From the cell containing the given text, extract its center point as [x, y] coordinate. 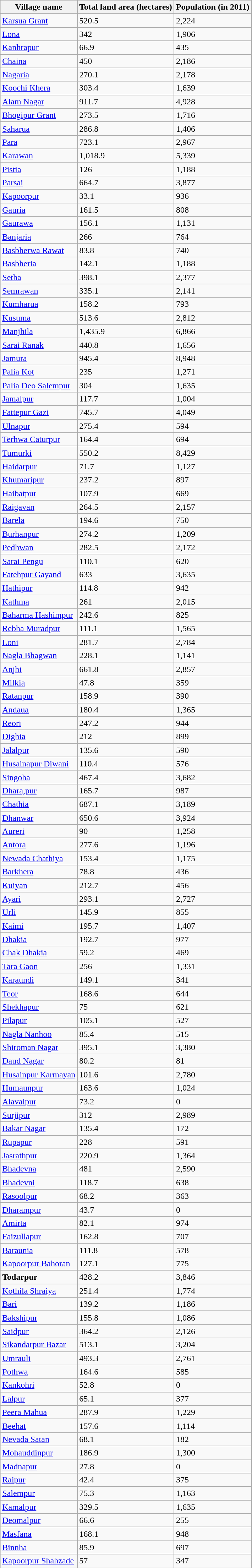
Aureri [39, 831]
513.6 [126, 318]
3,204 [213, 1345]
3,846 [213, 1277]
945.4 [126, 358]
2,989 [213, 1115]
52.8 [126, 1385]
1,300 [213, 1453]
Baraunia [39, 1250]
936 [213, 196]
286.8 [126, 129]
165.7 [126, 791]
576 [213, 764]
1,407 [213, 926]
101.6 [126, 1075]
27.8 [126, 1466]
82.1 [126, 1223]
Jamura [39, 358]
Daud Nagar [39, 1061]
47.8 [126, 683]
Kapoorpur [39, 196]
2,015 [213, 602]
621 [213, 1007]
1,774 [213, 1291]
110.4 [126, 764]
363 [213, 1196]
158.9 [126, 696]
Nagla Bhagwan [39, 656]
Shiroman Nagar [39, 1048]
Kuiyan [39, 885]
105.1 [126, 1020]
Semrawan [39, 291]
168.6 [126, 993]
Bhadevni [39, 1182]
Ulnapur [39, 426]
Para [39, 142]
590 [213, 750]
Reori [39, 723]
Teor [39, 993]
697 [213, 1547]
Loni [39, 642]
255 [213, 1520]
520.5 [126, 21]
1,131 [213, 223]
Population (in 2011) [213, 7]
1,906 [213, 34]
1,086 [213, 1318]
Dighia [39, 737]
Pistia [39, 169]
110.1 [126, 561]
550.2 [126, 453]
127.1 [126, 1264]
669 [213, 493]
436 [213, 872]
Husainapur Diwani [39, 764]
Rasoolpur [39, 1196]
1,656 [213, 345]
186.9 [126, 1453]
68.2 [126, 1196]
2,967 [213, 142]
168.1 [126, 1534]
1,639 [213, 88]
6,866 [213, 331]
694 [213, 439]
158.2 [126, 304]
Dharampur [39, 1209]
73.2 [126, 1102]
Basbheria [39, 264]
Palia Kot [39, 372]
3,380 [213, 1048]
247.2 [126, 723]
Fatehpur Gayand [39, 574]
Karaundi [39, 980]
942 [213, 588]
341 [213, 980]
825 [213, 615]
745.7 [126, 413]
Jamalpur [39, 399]
2,590 [213, 1169]
335.1 [126, 291]
228.1 [126, 656]
Madnapur [39, 1466]
Lalpur [39, 1399]
Pedhwan [39, 547]
Barkhera [39, 872]
435 [213, 48]
Sarai Pengu [39, 561]
57 [126, 1561]
Ratanpur [39, 696]
65.1 [126, 1399]
1,024 [213, 1088]
163.6 [126, 1088]
237.2 [126, 480]
Koochi Khera [39, 88]
42.4 [126, 1480]
Alavalpur [39, 1102]
Kankohri [39, 1385]
Khumaripur [39, 480]
Bhogipur Grant [39, 115]
Sarai Ranak [39, 345]
182 [213, 1439]
2,812 [213, 318]
Andaua [39, 710]
235 [126, 372]
585 [213, 1372]
899 [213, 737]
282.5 [126, 547]
1,365 [213, 710]
5,339 [213, 155]
Kaimi [39, 926]
83.8 [126, 250]
3,189 [213, 804]
2,761 [213, 1358]
Gaurawa [39, 223]
1,186 [213, 1304]
66.6 [126, 1520]
270.1 [126, 75]
293.1 [126, 899]
707 [213, 1236]
Milkia [39, 683]
Rupapur [39, 1142]
467.4 [126, 777]
1,196 [213, 845]
Barela [39, 520]
1,114 [213, 1426]
1,716 [213, 115]
111.1 [126, 629]
Kanhrapur [39, 48]
Umrauli [39, 1358]
Kothila Shraiya [39, 1291]
Village name [39, 7]
Terhwa Caturpur [39, 439]
2,157 [213, 507]
2,857 [213, 669]
Jalalpur [39, 750]
Ayari [39, 899]
180.4 [126, 710]
4,928 [213, 102]
Saharua [39, 129]
156.1 [126, 223]
Nagla Nanhoo [39, 1034]
Bhadevna [39, 1169]
8,948 [213, 358]
793 [213, 304]
855 [213, 912]
1,004 [213, 399]
594 [213, 426]
620 [213, 561]
661.8 [126, 669]
493.3 [126, 1358]
Peera Mahua [39, 1412]
Kathma [39, 602]
111.8 [126, 1250]
135.4 [126, 1129]
Rebha Muradpur [39, 629]
Basbherwa Rawat [39, 250]
Baharma Hashimpur [39, 615]
Masfana [39, 1534]
633 [126, 574]
395.1 [126, 1048]
Fattepur Gazi [39, 413]
469 [213, 953]
3,924 [213, 818]
Kapoorpur Bahoran [39, 1264]
192.7 [126, 939]
256 [126, 966]
261 [126, 602]
578 [213, 1250]
Parsai [39, 183]
66.9 [126, 48]
117.7 [126, 399]
Jasrathpur [39, 1155]
4,049 [213, 413]
8,429 [213, 453]
157.6 [126, 1426]
145.9 [126, 912]
68.1 [126, 1439]
1,271 [213, 372]
Husainpur Karmayan [39, 1075]
481 [126, 1169]
664.7 [126, 183]
764 [213, 237]
Bari [39, 1304]
897 [213, 480]
212.7 [126, 885]
Tumurki [39, 453]
Dhakia [39, 939]
638 [213, 1182]
303.4 [126, 88]
Anjhi [39, 669]
Kamalpur [39, 1507]
Burhanpur [39, 534]
Saidpur [39, 1331]
Mohauddinpur [39, 1453]
Palia Deo Salempur [39, 385]
1,018.9 [126, 155]
3,635 [213, 574]
398.1 [126, 277]
377 [213, 1399]
Chaina [39, 61]
164.4 [126, 439]
687.1 [126, 804]
Antora [39, 845]
275.4 [126, 426]
644 [213, 993]
Bakar Nagar [39, 1129]
1,209 [213, 534]
911.7 [126, 102]
75.3 [126, 1493]
1,565 [213, 629]
Shekhapur [39, 1007]
2,141 [213, 291]
Singoha [39, 777]
304 [126, 385]
161.5 [126, 210]
775 [213, 1264]
2,224 [213, 21]
2,780 [213, 1075]
Newada Chathiya [39, 858]
107.9 [126, 493]
85.4 [126, 1034]
228 [126, 1142]
118.7 [126, 1182]
126 [126, 169]
750 [213, 520]
Chak Dhakia [39, 953]
Karsua Grant [39, 21]
2,377 [213, 277]
Salempur [39, 1493]
Tara Gaon [39, 966]
71.7 [126, 466]
Chathia [39, 804]
Pilapur [39, 1020]
948 [213, 1534]
513.1 [126, 1345]
Urli [39, 912]
287.9 [126, 1412]
2,172 [213, 547]
3,682 [213, 777]
78.8 [126, 872]
139.2 [126, 1304]
364.2 [126, 1331]
2,178 [213, 75]
527 [213, 1020]
808 [213, 210]
329.5 [126, 1507]
Kumharua [39, 304]
242.6 [126, 615]
195.7 [126, 926]
277.6 [126, 845]
194.6 [126, 520]
Dhara,pur [39, 791]
2,784 [213, 642]
172 [213, 1129]
33.1 [126, 196]
274.2 [126, 534]
Deomalpur [39, 1520]
Setha [39, 277]
59.2 [126, 953]
Nagaria [39, 75]
Pothwa [39, 1372]
Sikandarpur Bazar [39, 1345]
162.8 [126, 1236]
591 [213, 1142]
390 [213, 696]
3,877 [213, 183]
75 [126, 1007]
347 [213, 1561]
723.1 [126, 142]
251.4 [126, 1291]
Manjhila [39, 331]
974 [213, 1223]
Raigavan [39, 507]
220.9 [126, 1155]
142.1 [126, 264]
Amirta [39, 1223]
Surjipur [39, 1115]
164.6 [126, 1372]
977 [213, 939]
135.6 [126, 750]
1,406 [213, 129]
1,258 [213, 831]
80.2 [126, 1061]
Gauria [39, 210]
Alam Nagar [39, 102]
740 [213, 250]
Banjaria [39, 237]
1,435.9 [126, 331]
Haidarpur [39, 466]
Haibatpur [39, 493]
Total land area (hectares) [126, 7]
Todarpur [39, 1277]
Humaunpur [39, 1088]
375 [213, 1480]
2,727 [213, 899]
Binnha [39, 1547]
944 [213, 723]
Lona [39, 34]
Dhanwar [39, 818]
1,175 [213, 858]
1,127 [213, 466]
273.5 [126, 115]
85.9 [126, 1547]
1,163 [213, 1493]
281.7 [126, 642]
1,229 [213, 1412]
456 [213, 885]
153.4 [126, 858]
987 [213, 791]
359 [213, 683]
Karawan [39, 155]
149.1 [126, 980]
Bakshipur [39, 1318]
155.8 [126, 1318]
312 [126, 1115]
440.8 [126, 345]
Raipur [39, 1480]
2,186 [213, 61]
Hathipur [39, 588]
81 [213, 1061]
43.7 [126, 1209]
212 [126, 737]
1,331 [213, 966]
90 [126, 831]
Faizullapur [39, 1236]
650.6 [126, 818]
114.8 [126, 588]
428.2 [126, 1277]
515 [213, 1034]
266 [126, 237]
Kapoorpur Shahzade [39, 1561]
450 [126, 61]
Nevada Satan [39, 1439]
Kusuma [39, 318]
2,126 [213, 1331]
Beehat [39, 1426]
1,364 [213, 1155]
264.5 [126, 507]
342 [126, 34]
1,141 [213, 656]
